Search for the cell housing the specified text and yield its [X, Y] center coordinate. 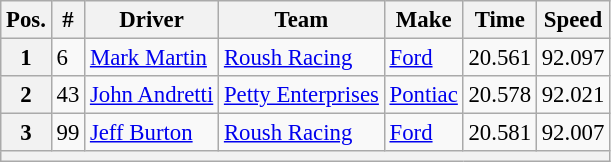
Pontiac [424, 95]
43 [68, 95]
20.561 [500, 58]
Jeff Burton [152, 133]
Pos. [26, 20]
Petty Enterprises [302, 95]
Driver [152, 20]
Speed [572, 20]
Time [500, 20]
1 [26, 58]
John Andretti [152, 95]
6 [68, 58]
2 [26, 95]
# [68, 20]
Team [302, 20]
92.097 [572, 58]
Mark Martin [152, 58]
20.581 [500, 133]
92.021 [572, 95]
3 [26, 133]
20.578 [500, 95]
Make [424, 20]
92.007 [572, 133]
99 [68, 133]
